Return [x, y] of the center of cell containing provided text 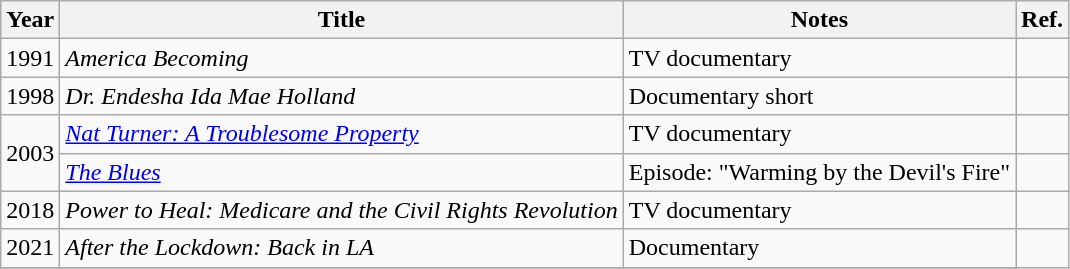
2003 [30, 153]
Documentary [819, 248]
America Becoming [342, 58]
Dr. Endesha Ida Mae Holland [342, 96]
1991 [30, 58]
After the Lockdown: Back in LA [342, 248]
Episode: "Warming by the Devil's Fire" [819, 172]
Documentary short [819, 96]
2018 [30, 210]
Title [342, 20]
2021 [30, 248]
Notes [819, 20]
1998 [30, 96]
Year [30, 20]
The Blues [342, 172]
Ref. [1042, 20]
Power to Heal: Medicare and the Civil Rights Revolution [342, 210]
Nat Turner: A Troublesome Property [342, 134]
